Capture the cell that displays the provided text and extract its [X, Y] central coordinate. 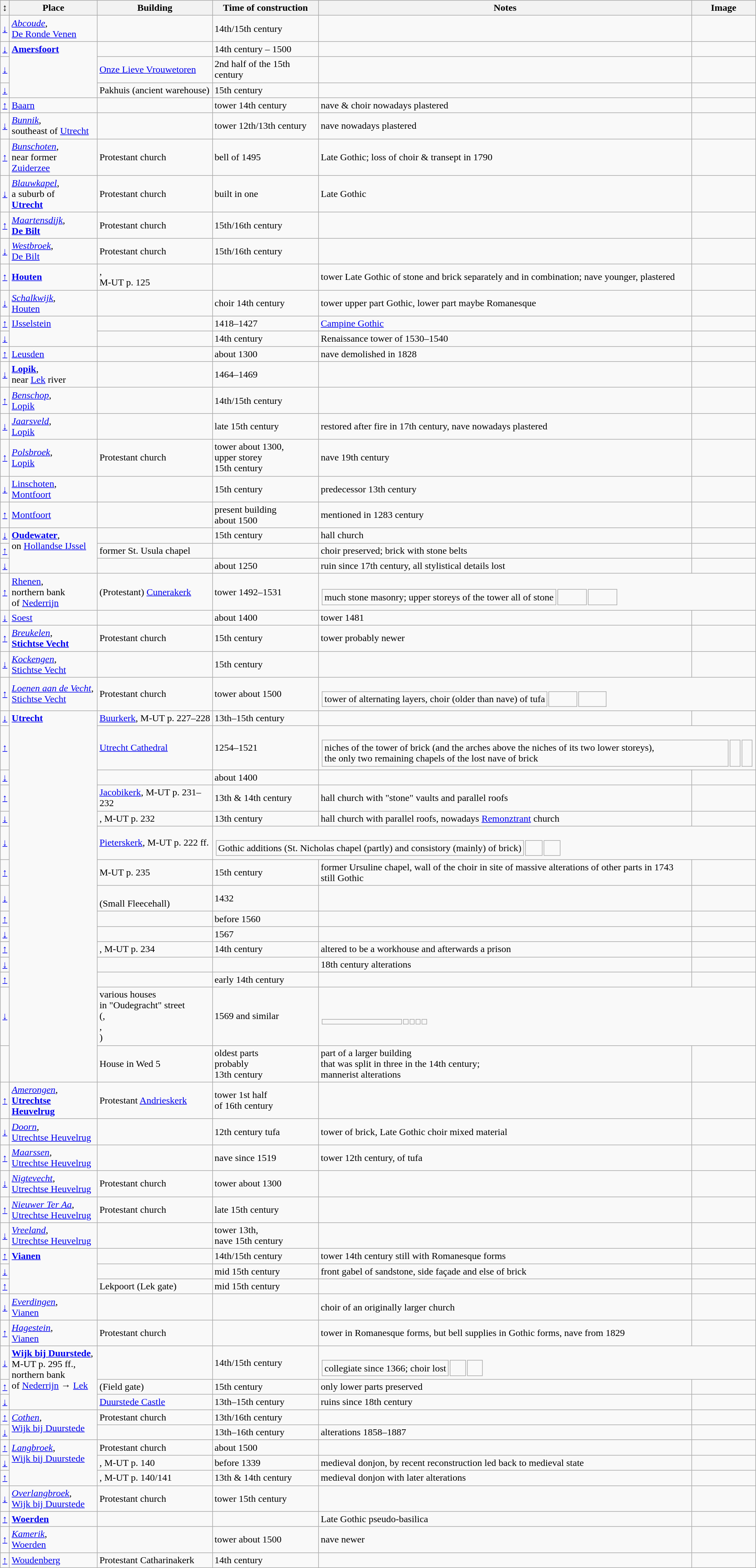
about 1250 [266, 566]
Linschoten,Montfoort [53, 489]
Pakhuis (ancient warehouse) [155, 90]
2nd half of the 15th century [266, 69]
present buildingabout 1500 [266, 515]
(Field gate) [155, 1387]
Wijk bij Duurstede,M-UT p. 295 ff.,northern bankof Nederrijn → Lek [53, 1378]
Notes [505, 8]
bell of 1495 [266, 157]
front gabel of sandstone, side façade and else of brick [505, 1271]
Buurkerk, M-UT p. 227–228 [155, 718]
(Protestant) Cunerakerk [155, 592]
Late Gothic; loss of choir & transept in 1790 [505, 157]
Protestant Catharinakerk [155, 1560]
nave demolished in 1828 [505, 354]
built in one [266, 194]
Rhenen,northern bankof Nederrijn [53, 592]
Nieuwer Ter Aa,Utrechtse Heuvelrug [53, 1210]
choir preserved; brick with stone belts [505, 551]
Schalkwijk,Houten [53, 303]
about 1300 [266, 354]
tower about 1300 [266, 1183]
Everdingen,Vianen [53, 1307]
Abcoude,De Ronde Venen [53, 29]
before 1339 [266, 1463]
former St. Usula chapel [155, 551]
, M-UT p. 232 [155, 818]
↕ [5, 8]
tower 13th,nave 15th century [266, 1236]
tower 12th century, of tufa [505, 1158]
Nigtevecht,Utrechtse Heuvelrug [53, 1183]
nave 19th century [505, 458]
tower upper part Gothic, lower part maybe Romanesque [505, 303]
,M-UT p. 125 [155, 277]
Campine Gothic [505, 324]
Utrecht Cathedral [155, 748]
, M-UT p. 140/141 [155, 1478]
tower 14th century still with Romanesque forms [505, 1256]
13th century [266, 818]
Bunschoten,near former Zuiderzee [53, 157]
tower 12th/13th century [266, 126]
oldest partsprobably13th century [266, 1064]
tower about 1300,upper storey15th century [266, 458]
Jacobikerk, M-UT p. 231–232 [155, 798]
Benschop,Lopik [53, 400]
hall church with "stone" vaults and parallel roofs [505, 798]
medieval donjon, by recent reconstruction led back to medieval state [505, 1463]
1464–1469 [266, 375]
former Ursuline chapel, wall of the choir in site of massive alterations of other parts in 1743 still Gothic [505, 872]
M-UT p. 235 [155, 872]
tower in Romanesque forms, but bell supplies in Gothic forms, nave from 1829 [505, 1333]
Cothen,Wijk bij Duurstede [53, 1425]
nave since 1519 [266, 1158]
14th century – 1500 [266, 49]
Place [53, 8]
Polsbroek,Lopik [53, 458]
various housesin "Oudegracht" street(,,) [155, 1016]
predecessor 13th century [505, 489]
mentioned in 1283 century [505, 515]
Vianen [53, 1271]
Onze Lieve Vrouwetoren [155, 69]
1418–1427 [266, 324]
Duurstede Castle [155, 1402]
1567 [266, 934]
tower probably newer [505, 638]
Bunnik,southeast of Utrecht [53, 126]
Maartensdijk,De Bilt [53, 225]
Overlangbroek,Wijk bij Duurstede [53, 1498]
early 14th century [266, 980]
nave newer [505, 1540]
13th–16th century [266, 1432]
Late Gothic [505, 194]
1254–1521 [266, 748]
tower of brick, Late Gothic choir mixed material [505, 1131]
Lekpoort (Lek gate) [155, 1287]
hall church [505, 535]
1569 and similar [266, 1016]
about 1500 [266, 1448]
Leusden [53, 354]
Protestant Andrieskerk [155, 1100]
nave & choir nowadays plastered [505, 105]
Oudewater,on Hollandse IJssel [53, 551]
Kockengen,Stichtse Vecht [53, 664]
restored after fire in 17th century, nave nowadays plastered [505, 427]
tower 1481 [505, 618]
Baarn [53, 105]
12th century tufa [266, 1131]
House in Wed 5 [155, 1064]
Houten [53, 277]
Breukelen,Stichtse Vecht [53, 638]
Doorn,Utrechtse Heuvelrug [53, 1131]
nave nowadays plastered [505, 126]
Amerongen,Utrechtse Heuvelrug [53, 1100]
(Small Fleecehall) [155, 899]
tower 1492–1531 [266, 592]
Woudenberg [53, 1560]
Hagestein,Vianen [53, 1333]
only lower parts preserved [505, 1387]
Westbroek,De Bilt [53, 251]
altered to be a workhouse and afterwards a prison [505, 949]
Soest [53, 618]
choir 14th century [266, 303]
Jaarsveld,Lopik [53, 427]
tower 1st halfof 16th century [266, 1100]
Time of construction [266, 8]
before 1560 [266, 919]
Maarssen,Utrechtse Heuvelrug [53, 1158]
Utrecht [53, 896]
ruins since 18th century [505, 1402]
Loenen aan de Vecht,Stichtse Vecht [53, 694]
hall church with parallel roofs, nowadays Remonztrant church [505, 818]
tower 15th century [266, 1498]
Renaissance tower of 1530–1540 [505, 339]
Lopik,near Lek river [53, 375]
13th/16th century [266, 1417]
18th century alterations [505, 964]
Amersfoort [53, 69]
, M-UT p. 140 [155, 1463]
Blauwkapel,a suburb ofUtrecht [53, 194]
Building [155, 8]
IJsselstein [53, 331]
tower Late Gothic of stone and brick separately and in combination; nave younger, plastered [505, 277]
Pieterskerk, M-UT p. 222 ff. [155, 843]
Late Gothic pseudo-basilica [505, 1519]
Kamerik,Woerden [53, 1540]
tower 14th century [266, 105]
Image [723, 8]
medieval donjon with later alterations [505, 1478]
Vreeland,Utrechtse Heuvelrug [53, 1236]
1432 [266, 899]
, M-UT p. 234 [155, 949]
choir of an originally larger church [505, 1307]
Montfoort [53, 515]
Woerden [53, 1519]
ruin since 17th century, all stylistical details lost [505, 566]
alterations 1858–1887 [505, 1432]
Langbroek,Wijk bij Duurstede [53, 1463]
part of a larger buildingthat was split in three in the 14th century;mannerist alterations [505, 1064]
